Return [x, y] of the center of cell containing provided text 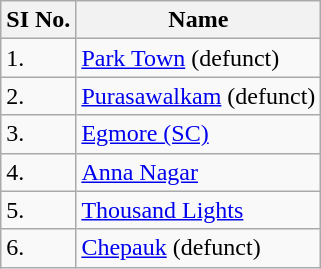
Egmore (SC) [198, 134]
Park Town (defunct) [198, 58]
6. [38, 248]
5. [38, 210]
Chepauk (defunct) [198, 248]
Name [198, 20]
Thousand Lights [198, 210]
SI No. [38, 20]
1. [38, 58]
4. [38, 172]
2. [38, 96]
Purasawalkam (defunct) [198, 96]
3. [38, 134]
Anna Nagar [198, 172]
